For the text-containing cell, return its midpoint in (x, y) coordinate format. 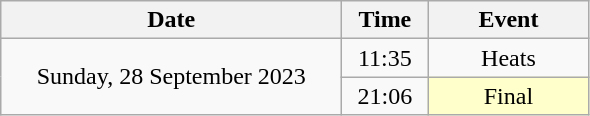
11:35 (385, 58)
Event (508, 20)
Final (508, 96)
Heats (508, 58)
Time (385, 20)
Sunday, 28 September 2023 (172, 77)
Date (172, 20)
21:06 (385, 96)
